Scan for the cell matching the given text and deliver its (X, Y) coordinate at center. 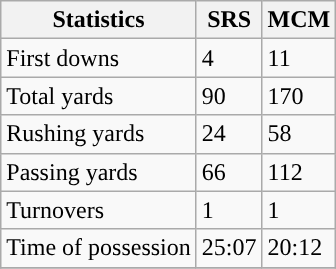
Passing yards (99, 172)
24 (229, 134)
4 (229, 58)
112 (299, 172)
66 (229, 172)
Time of possession (99, 248)
20:12 (299, 248)
58 (299, 134)
25:07 (229, 248)
90 (229, 96)
SRS (229, 20)
MCM (299, 20)
Statistics (99, 20)
Rushing yards (99, 134)
170 (299, 96)
11 (299, 58)
First downs (99, 58)
Total yards (99, 96)
Turnovers (99, 210)
